Detect which cell encompasses the target text, then output its [X, Y] center coordinate. 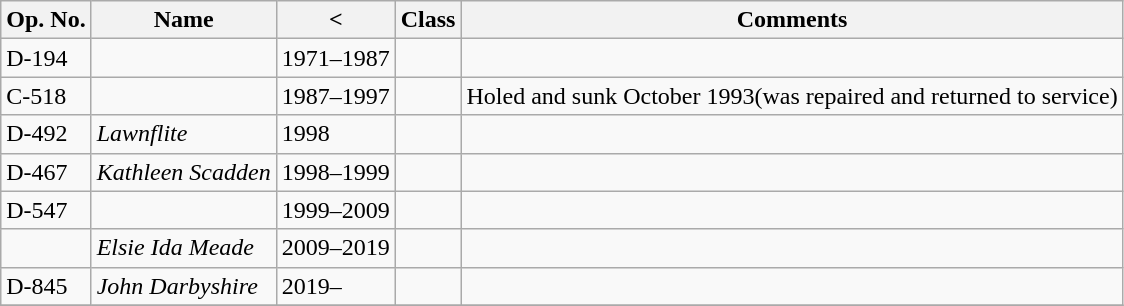
D-547 [46, 210]
D-845 [46, 286]
2019– [336, 286]
Name [184, 20]
Op. No. [46, 20]
2009–2019 [336, 248]
1999–2009 [336, 210]
C-518 [46, 96]
Kathleen Scadden [184, 172]
Elsie Ida Meade [184, 248]
1998 [336, 134]
D-194 [46, 58]
D-467 [46, 172]
1971–1987 [336, 58]
1987–1997 [336, 96]
Holed and sunk October 1993(was repaired and returned to service) [792, 96]
D-492 [46, 134]
John Darbyshire [184, 286]
< [336, 20]
Lawnflite [184, 134]
Class [428, 20]
1998–1999 [336, 172]
Comments [792, 20]
